Identify which cell holds the provided text, then report its [x, y] central coordinate. 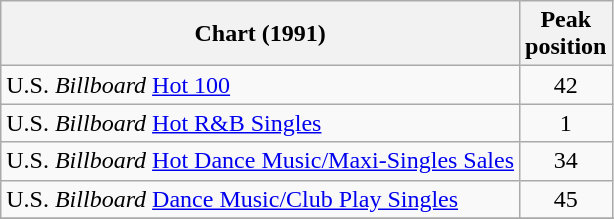
45 [566, 199]
U.S. Billboard Hot Dance Music/Maxi-Singles Sales [260, 161]
42 [566, 85]
Peakposition [566, 34]
Chart (1991) [260, 34]
1 [566, 123]
34 [566, 161]
U.S. Billboard Hot 100 [260, 85]
U.S. Billboard Dance Music/Club Play Singles [260, 199]
U.S. Billboard Hot R&B Singles [260, 123]
